Output the [X, Y] coordinate of the center of the cell containing the given text.  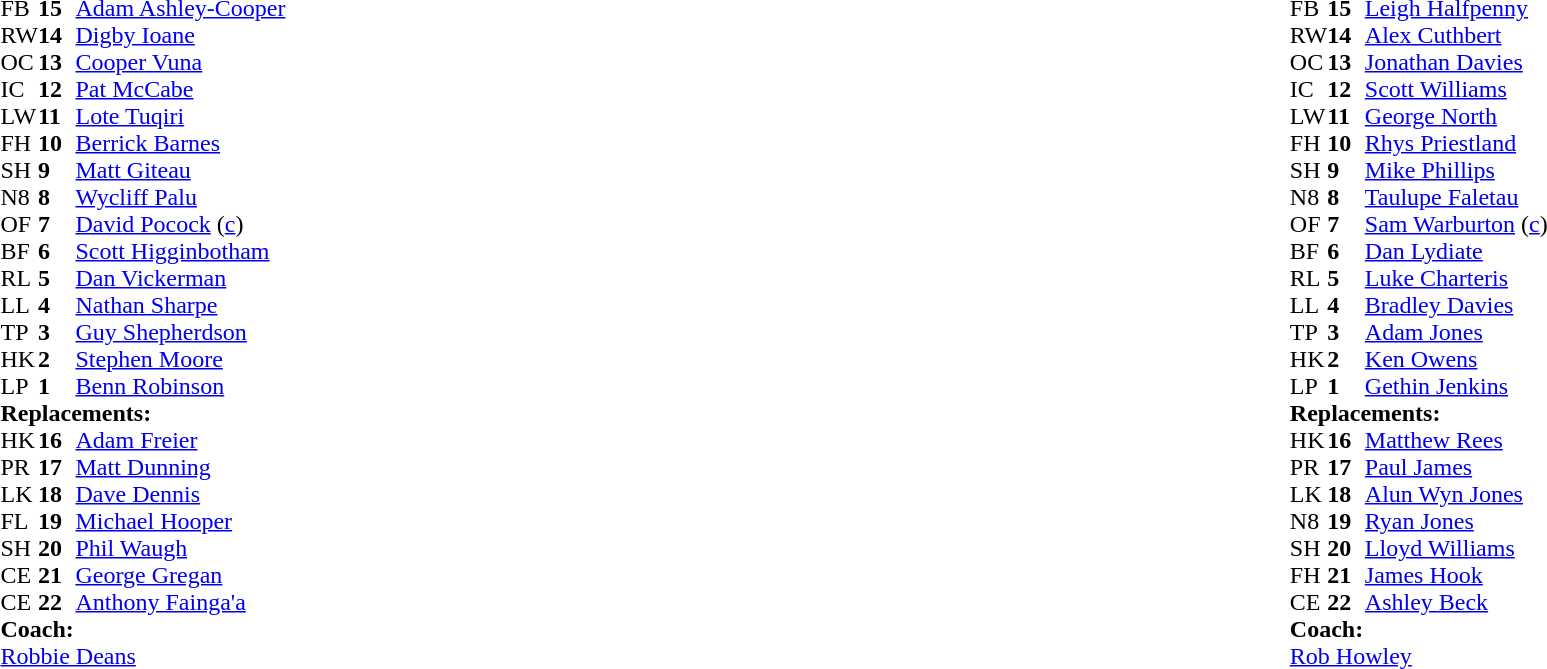
Anthony Fainga'a [181, 602]
Digby Ioane [181, 36]
Dave Dennis [181, 494]
Guy Shepherdson [181, 332]
Coach: [142, 630]
Cooper Vuna [181, 62]
Scott Higginbotham [181, 252]
FL [19, 522]
Wycliff Palu [181, 198]
Matt Dunning [181, 468]
David Pocock (c) [181, 224]
Phil Waugh [181, 548]
Nathan Sharpe [181, 306]
Robbie Deans [142, 656]
Replacements: [142, 414]
Matt Giteau [181, 170]
Dan Vickerman [181, 278]
George Gregan [181, 576]
Adam Freier [181, 440]
Berrick Barnes [181, 144]
Michael Hooper [181, 522]
Lote Tuqiri [181, 116]
Pat McCabe [181, 90]
Benn Robinson [181, 386]
Stephen Moore [181, 360]
